Provide the [X, Y] coordinate of the cell's center where the given text is located.  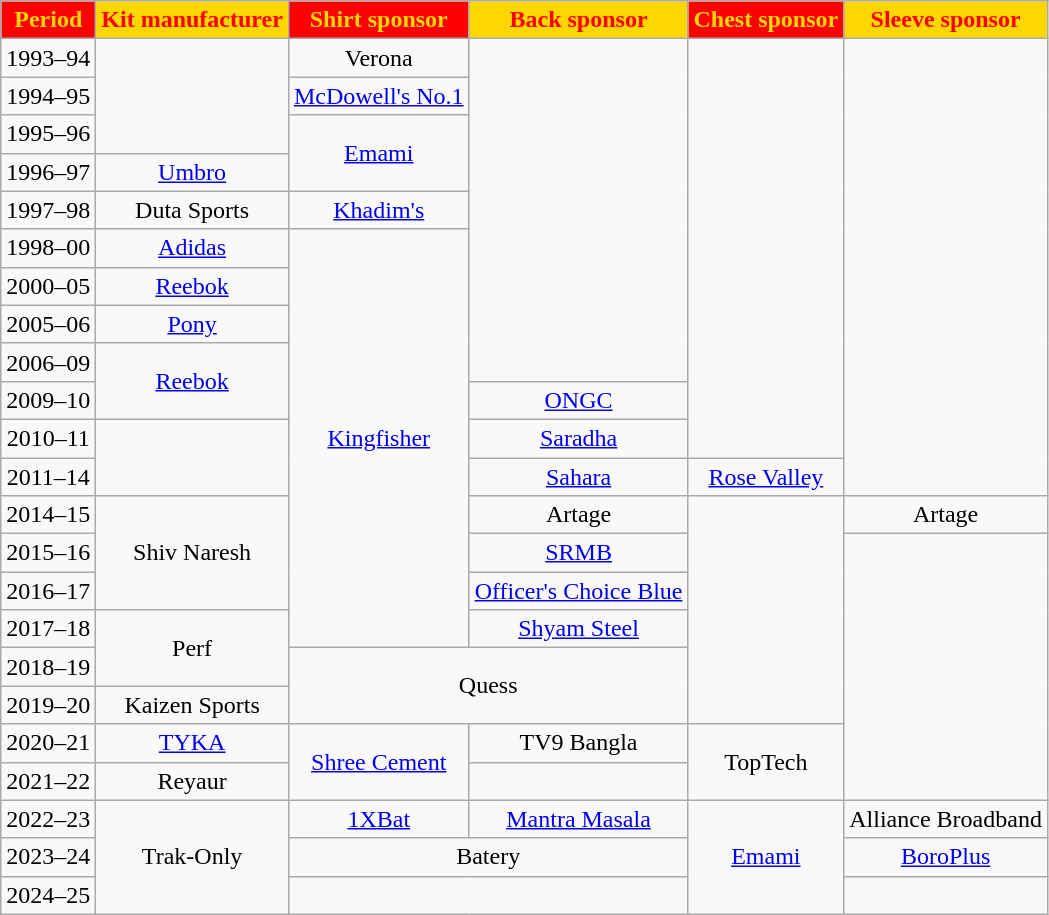
Mantra Masala [578, 819]
Officer's Choice Blue [578, 591]
1993–94 [48, 58]
1998–00 [48, 248]
Duta Sports [192, 210]
Trak-Only [192, 857]
2009–10 [48, 400]
Rose Valley [766, 477]
Period [48, 20]
Umbro [192, 172]
Sleeve sponsor [946, 20]
2022–23 [48, 819]
Shirt sponsor [378, 20]
Batery [488, 857]
Saradha [578, 438]
Chest sponsor [766, 20]
Sahara [578, 477]
Adidas [192, 248]
Shree Cement [378, 762]
2015–16 [48, 553]
Khadim's [378, 210]
2014–15 [48, 515]
BoroPlus [946, 857]
Perf [192, 648]
ONGC [578, 400]
2005–06 [48, 324]
Reyaur [192, 781]
Pony [192, 324]
Kit manufacturer [192, 20]
2010–11 [48, 438]
TopTech [766, 762]
2017–18 [48, 629]
2016–17 [48, 591]
Kingfisher [378, 438]
2021–22 [48, 781]
2024–25 [48, 895]
Shyam Steel [578, 629]
Kaizen Sports [192, 705]
Shiv Naresh [192, 553]
2011–14 [48, 477]
2000–05 [48, 286]
1XBat [378, 819]
Alliance Broadband [946, 819]
2019–20 [48, 705]
2006–09 [48, 362]
SRMB [578, 553]
McDowell's No.1 [378, 96]
2018–19 [48, 667]
2023–24 [48, 857]
1995–96 [48, 134]
1994–95 [48, 96]
1997–98 [48, 210]
TYKA [192, 743]
1996–97 [48, 172]
2020–21 [48, 743]
Back sponsor [578, 20]
TV9 Bangla [578, 743]
Verona [378, 58]
Quess [488, 686]
